From the cell containing the given text, extract its center point as (x, y) coordinate. 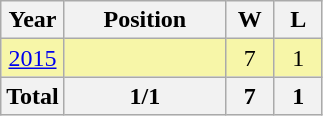
Position (144, 20)
Total (33, 96)
1/1 (144, 96)
2015 (33, 58)
Year (33, 20)
L (298, 20)
W (250, 20)
